Capture the cell that displays the provided text and extract its (x, y) central coordinate. 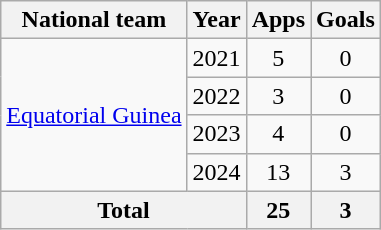
5 (278, 58)
13 (278, 172)
2022 (216, 96)
Apps (278, 20)
4 (278, 134)
Goals (346, 20)
2024 (216, 172)
25 (278, 210)
Total (124, 210)
Year (216, 20)
2021 (216, 58)
National team (94, 20)
2023 (216, 134)
Equatorial Guinea (94, 115)
